Capture the cell that displays the provided text and extract its [X, Y] central coordinate. 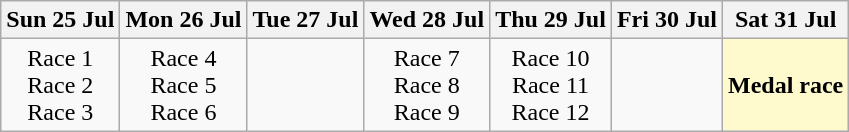
Sun 25 Jul [60, 20]
Race 4Race 5Race 6 [184, 85]
Mon 26 Jul [184, 20]
Wed 28 Jul [427, 20]
Tue 27 Jul [306, 20]
Sat 31 Jul [785, 20]
Fri 30 Jul [666, 20]
Race 7Race 8Race 9 [427, 85]
Medal race [785, 85]
Race 1Race 2Race 3 [60, 85]
Race 10Race 11Race 12 [551, 85]
Thu 29 Jul [551, 20]
